Scan for the cell matching the given text and deliver its (X, Y) coordinate at center. 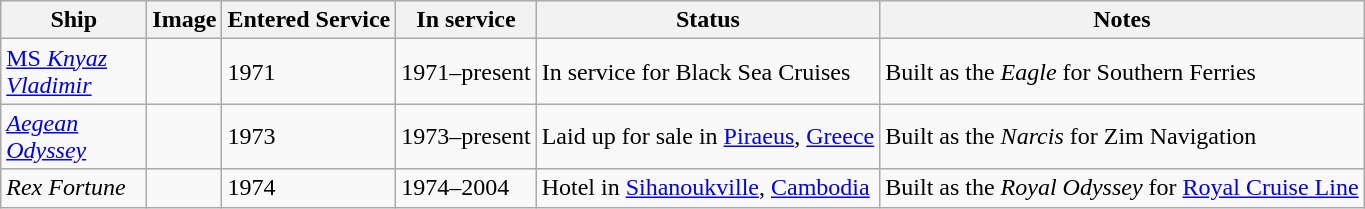
Built as the Narcis for Zim Navigation (1122, 136)
1973–present (466, 136)
Aegean Odyssey (74, 136)
Image (184, 20)
Hotel in Sihanoukville, Cambodia (708, 188)
Ship (74, 20)
Notes (1122, 20)
1974 (309, 188)
Entered Service (309, 20)
Status (708, 20)
Built as the Royal Odyssey for Royal Cruise Line (1122, 188)
Built as the Eagle for Southern Ferries (1122, 72)
In service for Black Sea Cruises (708, 72)
1971 (309, 72)
In service (466, 20)
1971–present (466, 72)
MS Knyaz Vladimir (74, 72)
Laid up for sale in Piraeus, Greece (708, 136)
1974–2004 (466, 188)
1973 (309, 136)
Rex Fortune (74, 188)
